Extract the (X, Y) coordinate from the center of the cell holding the provided text.  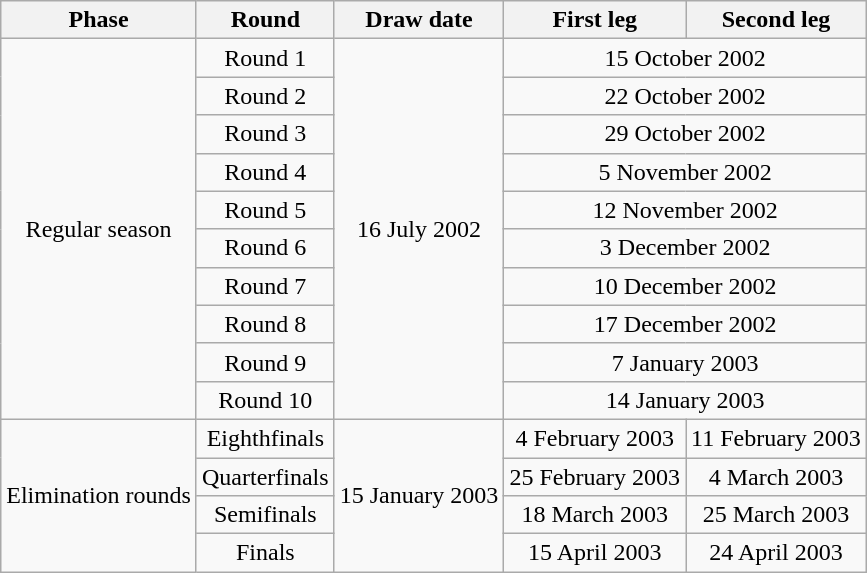
Second leg (776, 20)
First leg (595, 20)
15 April 2003 (595, 553)
Draw date (419, 20)
Round 1 (265, 58)
15 October 2002 (686, 58)
Quarterfinals (265, 477)
25 March 2003 (776, 515)
3 December 2002 (686, 248)
Round 10 (265, 400)
12 November 2002 (686, 210)
7 January 2003 (686, 362)
Round 7 (265, 286)
Regular season (99, 230)
Semifinals (265, 515)
16 July 2002 (419, 230)
Round (265, 20)
Finals (265, 553)
Eighthfinals (265, 438)
4 March 2003 (776, 477)
Elimination rounds (99, 495)
Phase (99, 20)
5 November 2002 (686, 172)
Round 4 (265, 172)
Round 5 (265, 210)
15 January 2003 (419, 495)
17 December 2002 (686, 324)
Round 8 (265, 324)
Round 9 (265, 362)
Round 6 (265, 248)
25 February 2003 (595, 477)
29 October 2002 (686, 134)
4 February 2003 (595, 438)
18 March 2003 (595, 515)
22 October 2002 (686, 96)
14 January 2003 (686, 400)
11 February 2003 (776, 438)
Round 2 (265, 96)
24 April 2003 (776, 553)
Round 3 (265, 134)
10 December 2002 (686, 286)
